Search for the cell housing the specified text and yield its (X, Y) center coordinate. 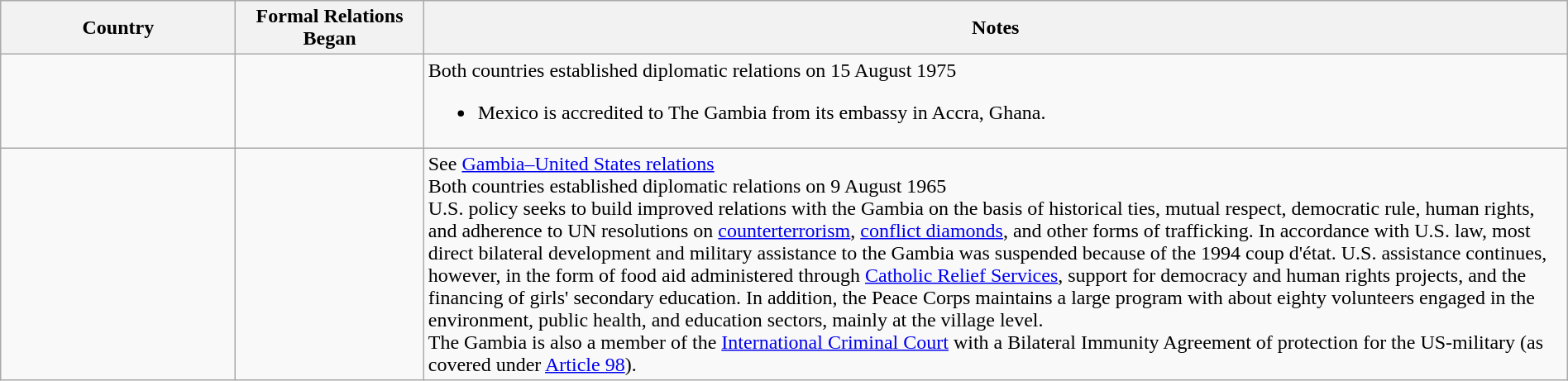
Both countries established diplomatic relations on 15 August 1975Mexico is accredited to The Gambia from its embassy in Accra, Ghana. (996, 101)
Notes (996, 28)
Country (118, 28)
Formal Relations Began (329, 28)
